From the cell containing the given text, extract its center point as [x, y] coordinate. 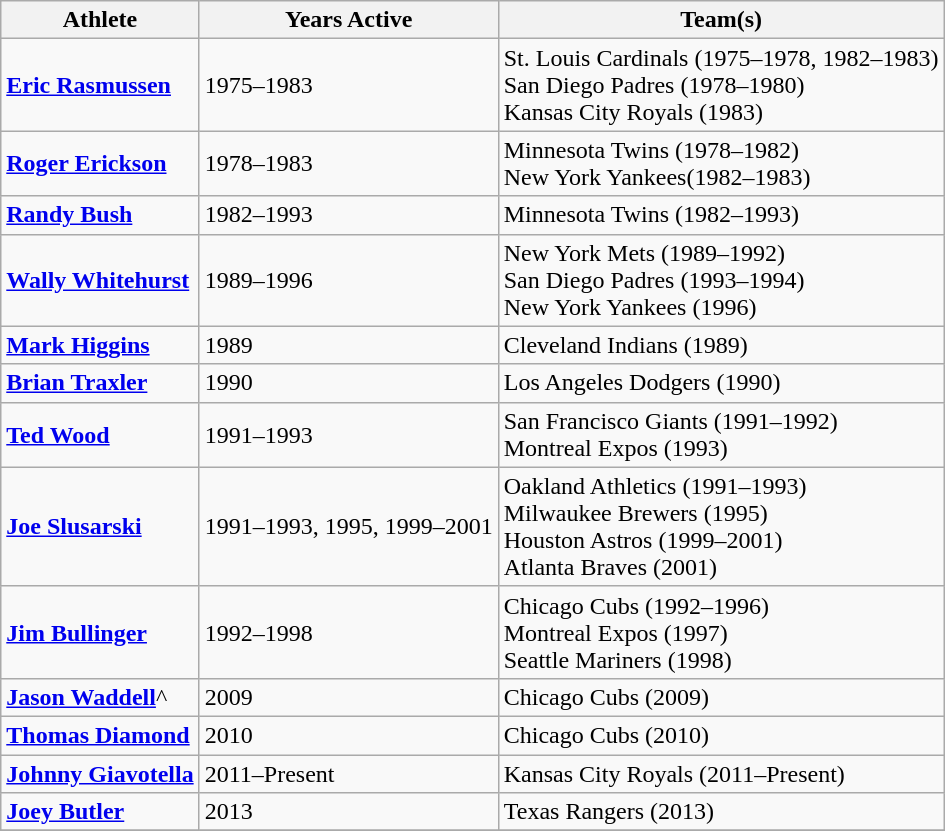
Years Active [348, 20]
1989 [348, 345]
Brian Traxler [100, 383]
Mark Higgins [100, 345]
Eric Rasmussen [100, 85]
Cleveland Indians (1989) [721, 345]
Team(s) [721, 20]
San Francisco Giants (1991–1992) Montreal Expos (1993) [721, 434]
2009 [348, 697]
Los Angeles Dodgers (1990) [721, 383]
Johnny Giavotella [100, 773]
New York Mets (1989–1992) San Diego Padres (1993–1994) New York Yankees (1996) [721, 280]
2010 [348, 735]
Minnesota Twins (1982–1993) [721, 215]
Chicago Cubs (1992–1996) Montreal Expos (1997) Seattle Mariners (1998) [721, 632]
1978–1983 [348, 164]
2013 [348, 812]
Thomas Diamond [100, 735]
Roger Erickson [100, 164]
1991–1993 [348, 434]
Joey Butler [100, 812]
Ted Wood [100, 434]
Jim Bullinger [100, 632]
Minnesota Twins (1978–1982) New York Yankees(1982–1983) [721, 164]
1975–1983 [348, 85]
Kansas City Royals (2011–Present) [721, 773]
1992–1998 [348, 632]
Randy Bush [100, 215]
1991–1993, 1995, 1999–2001 [348, 526]
1989–1996 [348, 280]
Wally Whitehurst [100, 280]
St. Louis Cardinals (1975–1978, 1982–1983) San Diego Padres (1978–1980) Kansas City Royals (1983) [721, 85]
Jason Waddell^ [100, 697]
Chicago Cubs (2009) [721, 697]
2011–Present [348, 773]
Chicago Cubs (2010) [721, 735]
Joe Slusarski [100, 526]
Athlete [100, 20]
1990 [348, 383]
Texas Rangers (2013) [721, 812]
Oakland Athletics (1991–1993) Milwaukee Brewers (1995) Houston Astros (1999–2001) Atlanta Braves (2001) [721, 526]
1982–1993 [348, 215]
